Identify which cell holds the provided text, then report its [x, y] central coordinate. 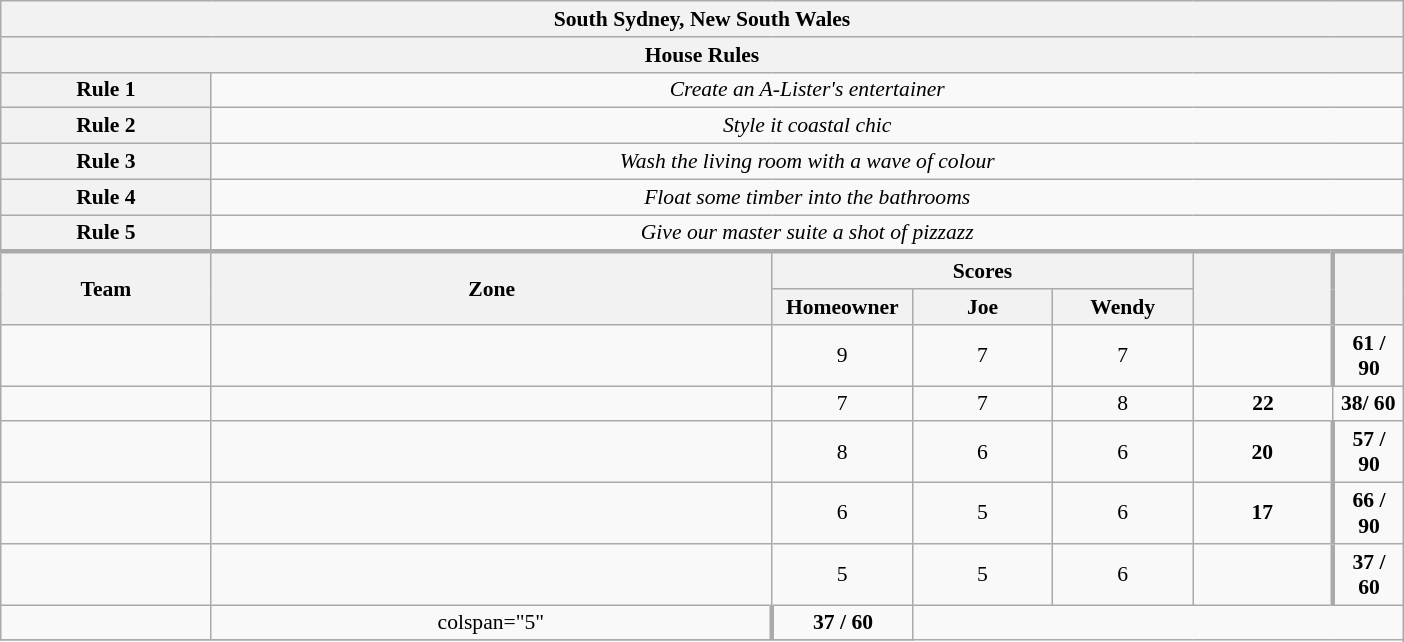
Rule 4 [106, 197]
Float some timber into the bathrooms [807, 197]
61 / 90 [1368, 356]
17 [1263, 514]
Rule 2 [106, 126]
Rule 5 [106, 234]
Create an A-Lister's entertainer [807, 90]
Homeowner [842, 307]
20 [1263, 452]
Wash the living room with a wave of colour [807, 162]
9 [842, 356]
South Sydney, New South Wales [702, 19]
Rule 1 [106, 90]
Zone [492, 288]
66 / 90 [1368, 514]
Wendy [1123, 307]
Rule 3 [106, 162]
57 / 90 [1368, 452]
Scores [982, 270]
Give our master suite a shot of pizzazz [807, 234]
38/ 60 [1368, 404]
Joe [982, 307]
colspan="5" [492, 623]
House Rules [702, 55]
22 [1263, 404]
Style it coastal chic [807, 126]
Team [106, 288]
